Pinpoint the cell where the given text exists, returning its [X, Y] midpoint coordinate. 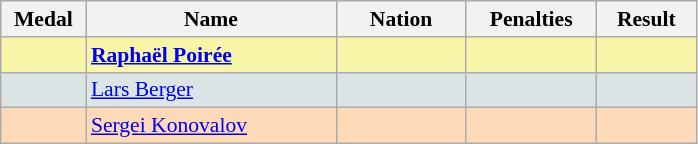
Nation [401, 19]
Lars Berger [211, 90]
Name [211, 19]
Penalties [531, 19]
Result [646, 19]
Raphaël Poirée [211, 55]
Medal [44, 19]
Sergei Konovalov [211, 126]
